Return the (X, Y) coordinate for the center point of the cell that contains the specified text.  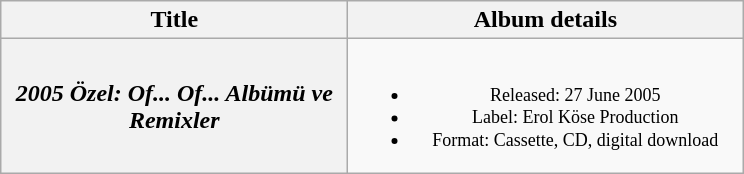
Released: 27 June 2005Label: Erol Köse ProductionFormat: Cassette, CD, digital download (546, 106)
2005 Özel: Of... Of... Albümü ve Remixler (174, 106)
Album details (546, 20)
Title (174, 20)
